Provide the [x, y] coordinate of the cell's center where the given text is located.  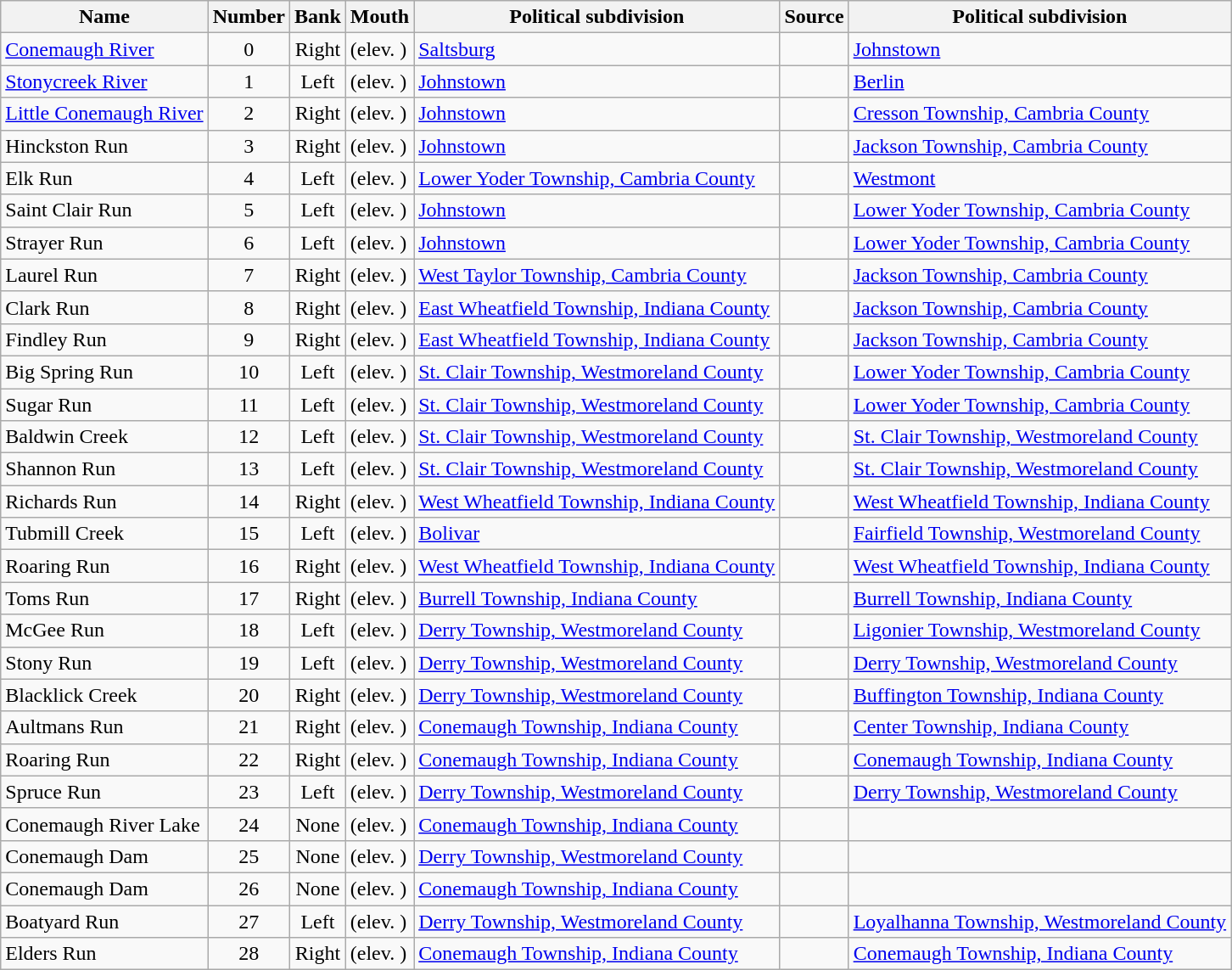
Stony Run [104, 663]
Tubmill Creek [104, 534]
Mouth [379, 17]
Elk Run [104, 178]
26 [249, 889]
25 [249, 856]
Ligonier Township, Westmoreland County [1040, 631]
Conemaugh River [104, 49]
22 [249, 760]
24 [249, 824]
Bank [318, 17]
8 [249, 307]
Stonycreek River [104, 81]
Findley Run [104, 339]
16 [249, 566]
12 [249, 437]
28 [249, 954]
23 [249, 792]
20 [249, 695]
Source [815, 17]
Bolivar [597, 534]
13 [249, 469]
Strayer Run [104, 243]
Cresson Township, Cambria County [1040, 114]
Laurel Run [104, 275]
Center Township, Indiana County [1040, 727]
Big Spring Run [104, 372]
7 [249, 275]
Boatyard Run [104, 921]
1 [249, 81]
McGee Run [104, 631]
15 [249, 534]
18 [249, 631]
Aultmans Run [104, 727]
0 [249, 49]
Westmont [1040, 178]
Spruce Run [104, 792]
21 [249, 727]
Little Conemaugh River [104, 114]
Clark Run [104, 307]
3 [249, 146]
19 [249, 663]
4 [249, 178]
Elders Run [104, 954]
27 [249, 921]
Buffington Township, Indiana County [1040, 695]
West Taylor Township, Cambria County [597, 275]
9 [249, 339]
10 [249, 372]
Saint Clair Run [104, 210]
Saltsburg [597, 49]
Shannon Run [104, 469]
6 [249, 243]
Name [104, 17]
Richards Run [104, 502]
Hinckston Run [104, 146]
Fairfield Township, Westmoreland County [1040, 534]
11 [249, 405]
14 [249, 502]
Sugar Run [104, 405]
Loyalhanna Township, Westmoreland County [1040, 921]
Conemaugh River Lake [104, 824]
5 [249, 210]
Baldwin Creek [104, 437]
2 [249, 114]
Toms Run [104, 598]
Blacklick Creek [104, 695]
17 [249, 598]
Number [249, 17]
Berlin [1040, 81]
